Locate the cell with the specified text and output its [X, Y] center coordinate. 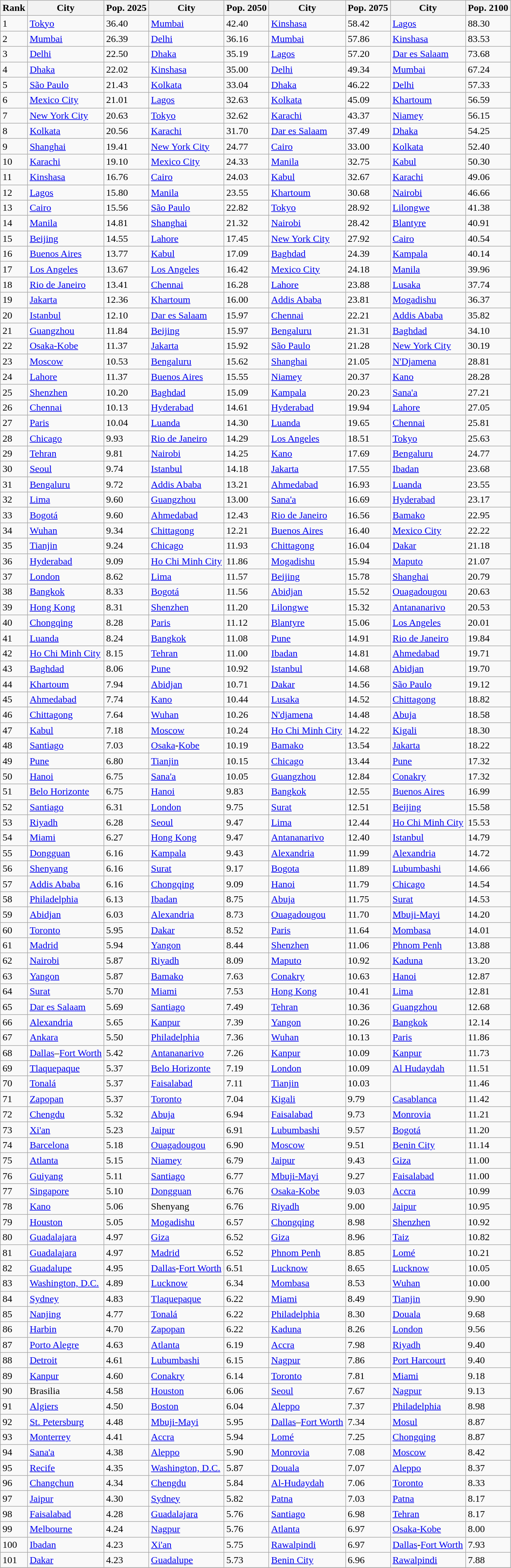
18.30 [488, 730]
31 [14, 484]
6.90 [246, 1145]
14.66 [488, 868]
46.66 [488, 193]
14.91 [368, 638]
8.15 [126, 653]
6.79 [246, 1160]
6 [14, 100]
81 [14, 1253]
79 [14, 1222]
9.34 [126, 530]
5.23 [126, 1130]
8.52 [246, 930]
19.84 [488, 638]
14.55 [126, 239]
4.34 [126, 1483]
4 [14, 69]
5.32 [126, 1114]
7.74 [126, 700]
6.96 [368, 1560]
7.98 [368, 1345]
21.43 [126, 85]
6.51 [246, 1268]
25 [14, 392]
Melbourne [65, 1529]
7.53 [246, 992]
22.21 [368, 315]
10.63 [368, 976]
Pop. 2100 [488, 8]
9.17 [246, 868]
18.58 [488, 715]
23.17 [488, 500]
36 [14, 561]
15.32 [368, 607]
24.18 [368, 269]
4.38 [126, 1453]
12.36 [126, 300]
10.20 [126, 392]
9.79 [368, 1099]
62 [14, 961]
14.79 [488, 838]
15 [14, 239]
14.61 [246, 407]
11 [14, 177]
32 [14, 500]
23 [14, 361]
14.72 [488, 853]
18.82 [488, 700]
101 [14, 1560]
25.81 [488, 423]
5.06 [126, 1207]
75 [14, 1160]
7.08 [368, 1453]
9.27 [368, 1176]
7.18 [126, 730]
8.49 [368, 1299]
9.83 [246, 792]
8.37 [488, 1468]
50 [14, 776]
43.37 [368, 115]
7.93 [488, 1545]
11.93 [246, 546]
45.09 [368, 100]
13.77 [126, 254]
17.09 [246, 254]
8.00 [488, 1529]
15.58 [488, 807]
89 [14, 1375]
68 [14, 1053]
33.04 [246, 85]
5.10 [126, 1191]
24.33 [246, 161]
24 [14, 377]
77 [14, 1191]
83.53 [488, 39]
7.39 [246, 1022]
13.88 [488, 945]
8.53 [368, 1283]
5.15 [126, 1160]
15.55 [246, 377]
Casablanca [428, 1099]
5.42 [126, 1053]
9.72 [126, 484]
60 [14, 930]
4.77 [126, 1314]
33 [14, 515]
1 [14, 23]
74 [14, 1145]
61 [14, 945]
Al-Hudaydah [307, 1483]
8.24 [126, 638]
57.20 [368, 54]
11.21 [488, 1114]
9.03 [368, 1191]
40.91 [488, 223]
14.25 [246, 454]
19.94 [368, 407]
16.00 [246, 300]
6.19 [246, 1345]
9.56 [488, 1329]
8 [14, 131]
Port Harcourt [428, 1360]
15.53 [488, 822]
4.48 [126, 1421]
37 [14, 576]
4.50 [126, 1406]
15.78 [368, 576]
7.94 [126, 684]
10.04 [126, 423]
34.10 [488, 331]
19 [14, 300]
7 [14, 115]
15.52 [368, 592]
30.19 [488, 346]
82 [14, 1268]
46 [14, 715]
10 [14, 161]
13.20 [488, 961]
15.62 [246, 361]
Boston [186, 1406]
6.03 [126, 914]
21.32 [246, 223]
85 [14, 1314]
Taiz [428, 1237]
15.92 [246, 346]
29 [14, 454]
4.83 [126, 1299]
42 [14, 653]
32.75 [368, 161]
11.46 [488, 1084]
28.92 [368, 208]
Changchun [65, 1483]
5.90 [246, 1453]
58.42 [368, 23]
49 [14, 761]
9.18 [488, 1375]
100 [14, 1545]
24.03 [246, 177]
27.05 [488, 407]
7.11 [246, 1084]
50.30 [488, 161]
22.50 [126, 54]
64 [14, 992]
36.16 [246, 39]
52.40 [488, 146]
8.44 [246, 945]
28.28 [488, 377]
33.00 [368, 146]
Detroit [65, 1360]
8.75 [246, 899]
42.40 [246, 23]
56.15 [488, 115]
72 [14, 1114]
37.74 [488, 285]
5.65 [126, 1022]
4.28 [126, 1514]
6.13 [126, 899]
7.49 [246, 1007]
9.73 [368, 1114]
10.44 [246, 700]
9.51 [368, 1145]
11.64 [368, 930]
87 [14, 1345]
8.85 [368, 1253]
12.21 [246, 530]
14.22 [368, 730]
13.67 [126, 269]
20.37 [368, 377]
7.19 [246, 1068]
16.99 [488, 792]
12.40 [368, 838]
14.56 [368, 684]
28.81 [488, 361]
6.28 [126, 822]
28 [14, 438]
12.68 [488, 1007]
7.67 [368, 1391]
21.07 [488, 561]
28.42 [368, 223]
55 [14, 853]
6.14 [246, 1375]
35.19 [246, 54]
88 [14, 1360]
13 [14, 208]
11.12 [246, 623]
41 [14, 638]
11.99 [368, 853]
6.91 [246, 1130]
Pop. 2075 [368, 8]
2 [14, 39]
6.94 [246, 1114]
11.06 [368, 945]
17.45 [246, 239]
30 [14, 469]
54.25 [488, 131]
8.28 [126, 623]
11.84 [126, 331]
12.10 [126, 315]
4.61 [126, 1360]
48 [14, 746]
63 [14, 976]
16.69 [368, 500]
44 [14, 684]
6.27 [126, 838]
34 [14, 530]
67 [14, 1038]
11.51 [488, 1068]
7.07 [368, 1468]
69 [14, 1068]
Pop. 2025 [126, 8]
35 [14, 546]
9.93 [126, 438]
91 [14, 1406]
9.74 [126, 469]
96 [14, 1483]
11.70 [368, 914]
14.20 [488, 914]
16.76 [126, 177]
4.35 [126, 1468]
4.70 [126, 1329]
5 [14, 85]
16 [14, 254]
Guiyang [65, 1176]
39.96 [488, 269]
20.56 [126, 131]
14.29 [246, 438]
8.65 [368, 1268]
20 [14, 315]
14.52 [368, 700]
84 [14, 1299]
13.21 [246, 484]
6.31 [126, 807]
11.14 [488, 1145]
22.95 [488, 515]
21.05 [368, 361]
Porto Alegre [65, 1345]
56 [14, 868]
31.70 [246, 131]
10.41 [368, 992]
12.55 [368, 792]
19.70 [488, 669]
4.24 [126, 1529]
12.43 [246, 515]
22.22 [488, 530]
Nanjing [65, 1314]
Al Hudaydah [428, 1068]
15.94 [368, 561]
6.34 [246, 1283]
5.69 [126, 1007]
Barcelona [65, 1145]
35.00 [246, 69]
15.06 [368, 623]
Monterrey [65, 1437]
5.11 [126, 1176]
4.60 [126, 1375]
12.81 [488, 992]
97 [14, 1499]
6.04 [246, 1406]
66 [14, 1022]
9.24 [126, 546]
10.15 [246, 761]
7.88 [488, 1560]
13.44 [368, 761]
32.62 [246, 115]
11.75 [368, 899]
14.54 [488, 884]
20.53 [488, 607]
10.21 [488, 1253]
93 [14, 1437]
46.22 [368, 85]
9 [14, 146]
10.36 [368, 1007]
13.00 [246, 500]
8.96 [368, 1237]
18.22 [488, 746]
32.63 [246, 100]
6.77 [246, 1176]
12.14 [488, 1022]
4.63 [126, 1345]
12.51 [368, 807]
52 [14, 807]
5.73 [246, 1560]
47 [14, 730]
22 [14, 346]
6.80 [126, 761]
3 [14, 54]
32.67 [368, 177]
86 [14, 1329]
23.88 [368, 285]
7.63 [246, 976]
6.57 [246, 1222]
41.38 [488, 208]
Mosul [428, 1421]
16.40 [368, 530]
5.18 [126, 1145]
7.34 [368, 1421]
10.71 [246, 684]
20.79 [488, 576]
4.89 [126, 1283]
40.14 [488, 254]
90 [14, 1391]
88.30 [488, 23]
Brasilia [65, 1391]
21.28 [368, 346]
9.81 [126, 454]
71 [14, 1099]
12 [14, 193]
11.56 [246, 592]
St. Petersburg [65, 1421]
6.98 [368, 1514]
10.03 [368, 1084]
14.30 [246, 423]
95 [14, 1468]
49.34 [368, 69]
10.00 [488, 1283]
10.95 [488, 1207]
5.82 [246, 1499]
94 [14, 1453]
7.06 [368, 1483]
Pop. 2050 [246, 8]
16.56 [368, 515]
57 [14, 884]
14.01 [488, 930]
38 [14, 592]
9.68 [488, 1314]
17.69 [368, 454]
9.75 [246, 807]
65 [14, 1007]
18.51 [368, 438]
11.89 [368, 868]
8.73 [246, 914]
24.39 [368, 254]
4.41 [126, 1437]
7.04 [246, 1099]
67.24 [488, 69]
7.81 [368, 1375]
14.48 [368, 715]
53 [14, 822]
5.50 [126, 1038]
22.82 [246, 208]
7.64 [126, 715]
70 [14, 1084]
5.05 [126, 1222]
20.01 [488, 623]
58 [14, 899]
73 [14, 1130]
57.33 [488, 85]
6.15 [246, 1360]
Recife [65, 1468]
78 [14, 1207]
57.86 [368, 39]
Algiers [65, 1406]
36.40 [126, 23]
56.59 [488, 100]
4.58 [126, 1391]
10.82 [488, 1237]
76 [14, 1176]
59 [14, 914]
20.23 [368, 392]
17 [14, 269]
40.54 [488, 239]
15.80 [126, 193]
9.90 [488, 1299]
10.99 [488, 1191]
37.49 [368, 131]
16.04 [368, 546]
16.93 [368, 484]
21.01 [126, 100]
35.82 [488, 315]
11.08 [246, 638]
8.09 [246, 961]
99 [14, 1529]
7.86 [368, 1360]
N'djamena [307, 715]
27.92 [368, 239]
12.87 [488, 976]
15.56 [126, 208]
23.81 [368, 300]
7.37 [368, 1406]
98 [14, 1514]
19.71 [488, 653]
15.09 [246, 392]
27 [14, 423]
17.55 [368, 469]
10.24 [246, 730]
22.02 [126, 69]
7.25 [368, 1437]
Singapore [65, 1191]
5.75 [246, 1545]
13.41 [126, 285]
54 [14, 838]
39 [14, 607]
7.36 [246, 1038]
13.54 [368, 746]
30.68 [368, 193]
8.30 [368, 1314]
49.06 [488, 177]
5.70 [126, 992]
16.28 [246, 285]
43 [14, 669]
5.84 [246, 1483]
83 [14, 1283]
19.10 [126, 161]
9.13 [488, 1391]
51 [14, 792]
11.42 [488, 1099]
21.18 [488, 546]
73.68 [488, 54]
4.30 [126, 1499]
14.18 [246, 469]
4.95 [126, 1268]
Ankara [65, 1038]
10.53 [126, 361]
12.44 [368, 822]
12.84 [368, 776]
8.31 [126, 607]
10.19 [246, 746]
45 [14, 700]
14 [14, 223]
14.53 [488, 899]
11.73 [488, 1053]
Bogota [307, 868]
8.06 [126, 669]
11.79 [368, 884]
11.57 [246, 576]
80 [14, 1237]
Rank [14, 8]
18 [14, 285]
8.26 [368, 1329]
6.06 [246, 1391]
8.42 [488, 1453]
19.41 [126, 146]
N'Djamena [428, 361]
19.65 [368, 423]
14.68 [368, 669]
25.63 [488, 438]
21 [14, 331]
27.21 [488, 392]
16.42 [246, 269]
Harbin [65, 1329]
40 [14, 623]
36.37 [488, 300]
26 [14, 407]
9.00 [368, 1207]
92 [14, 1421]
8.62 [126, 576]
21.31 [368, 331]
19.12 [488, 684]
7.26 [246, 1053]
26.39 [126, 39]
23.68 [488, 469]
9.57 [368, 1130]
